Extract the (X, Y) coordinate from the center of the cell holding the provided text.  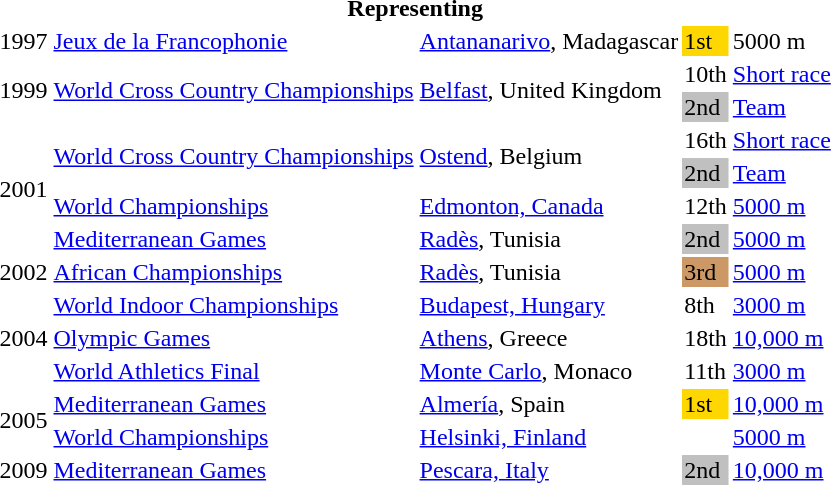
Helsinki, Finland (549, 437)
Antananarivo, Madagascar (549, 41)
Jeux de la Francophonie (234, 41)
Budapest, Hungary (549, 305)
World Athletics Final (234, 371)
Olympic Games (234, 338)
World Indoor Championships (234, 305)
12th (706, 206)
Almería, Spain (549, 404)
11th (706, 371)
3rd (706, 272)
Belfast, United Kingdom (549, 90)
African Championships (234, 272)
Edmonton, Canada (549, 206)
Ostend, Belgium (549, 156)
16th (706, 140)
Athens, Greece (549, 338)
Pescara, Italy (549, 470)
Monte Carlo, Monaco (549, 371)
8th (706, 305)
10th (706, 74)
18th (706, 338)
